Extract the (X, Y) coordinate from the center of the cell holding the provided text.  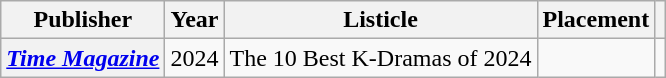
Time Magazine (83, 58)
Placement (596, 20)
Year (194, 20)
Publisher (83, 20)
Listicle (380, 20)
2024 (194, 58)
The 10 Best K-Dramas of 2024 (380, 58)
